Locate the cell with the specified text and output its (X, Y) center coordinate. 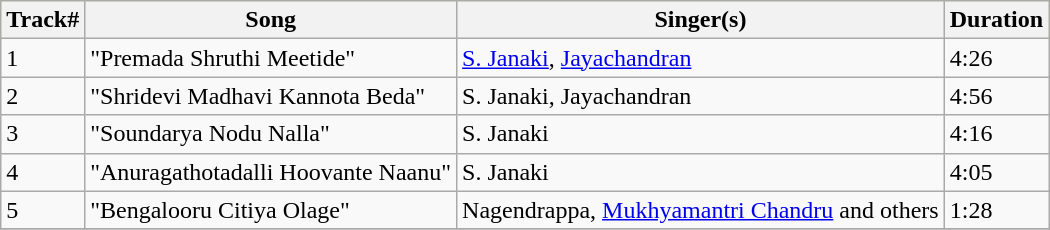
Nagendrappa, Mukhyamantri Chandru and others (701, 210)
4:56 (996, 96)
"Premada Shruthi Meetide" (271, 58)
4:16 (996, 134)
2 (43, 96)
Singer(s) (701, 20)
"Shridevi Madhavi Kannota Beda" (271, 96)
5 (43, 210)
4 (43, 172)
Song (271, 20)
3 (43, 134)
"Anuragathotadalli Hoovante Naanu" (271, 172)
"Soundarya Nodu Nalla" (271, 134)
1:28 (996, 210)
4:05 (996, 172)
4:26 (996, 58)
1 (43, 58)
Track# (43, 20)
"Bengalooru Citiya Olage" (271, 210)
Duration (996, 20)
